Return the [x, y] coordinate for the center point of the cell that contains the specified text.  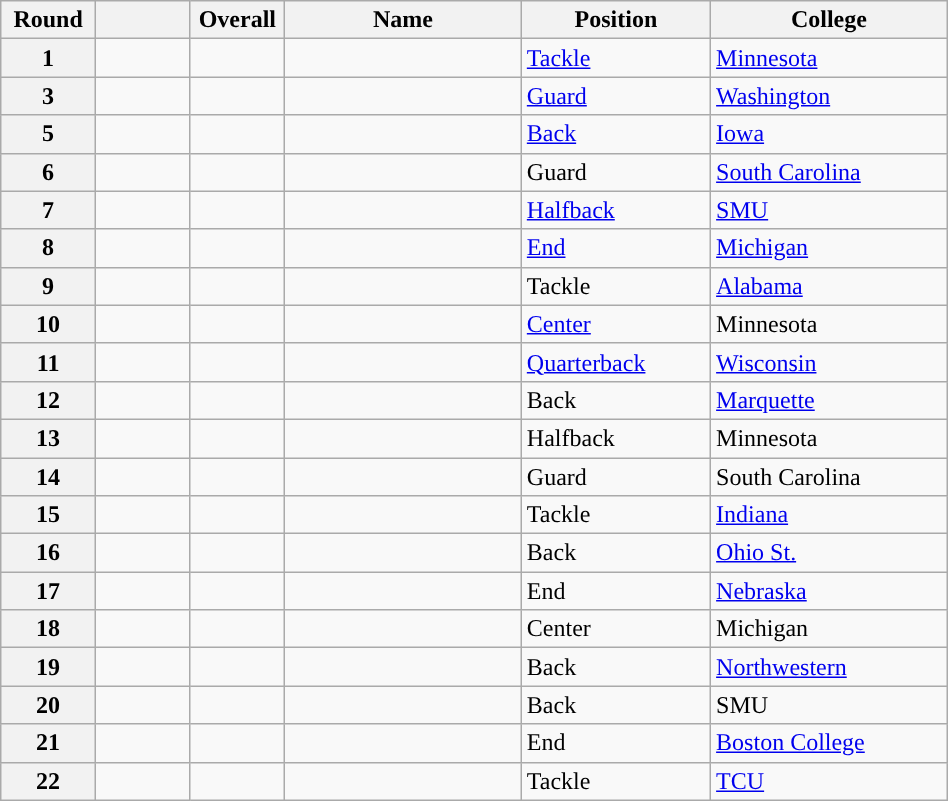
Overall [238, 20]
16 [48, 553]
11 [48, 362]
TCU [830, 781]
12 [48, 400]
7 [48, 210]
Name [404, 20]
Alabama [830, 286]
21 [48, 743]
18 [48, 629]
Nebraska [830, 591]
Round [48, 20]
20 [48, 705]
13 [48, 438]
College [830, 20]
Iowa [830, 134]
3 [48, 96]
Quarterback [616, 362]
22 [48, 781]
Northwestern [830, 667]
17 [48, 591]
10 [48, 324]
Position [616, 20]
9 [48, 286]
Indiana [830, 515]
Wisconsin [830, 362]
1 [48, 58]
15 [48, 515]
19 [48, 667]
Marquette [830, 400]
8 [48, 248]
Boston College [830, 743]
Washington [830, 96]
6 [48, 172]
Ohio St. [830, 553]
5 [48, 134]
14 [48, 477]
